Extract the (X, Y) coordinate from the center of the cell holding the provided text.  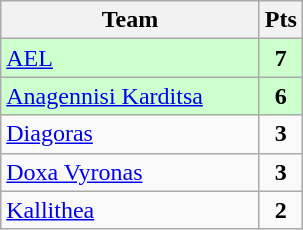
2 (280, 210)
Doxa Vyronas (130, 172)
7 (280, 58)
6 (280, 96)
AEL (130, 58)
Diagoras (130, 134)
Kallithea (130, 210)
Pts (280, 20)
Anagennisi Karditsa (130, 96)
Team (130, 20)
